Search for the cell housing the specified text and yield its [x, y] center coordinate. 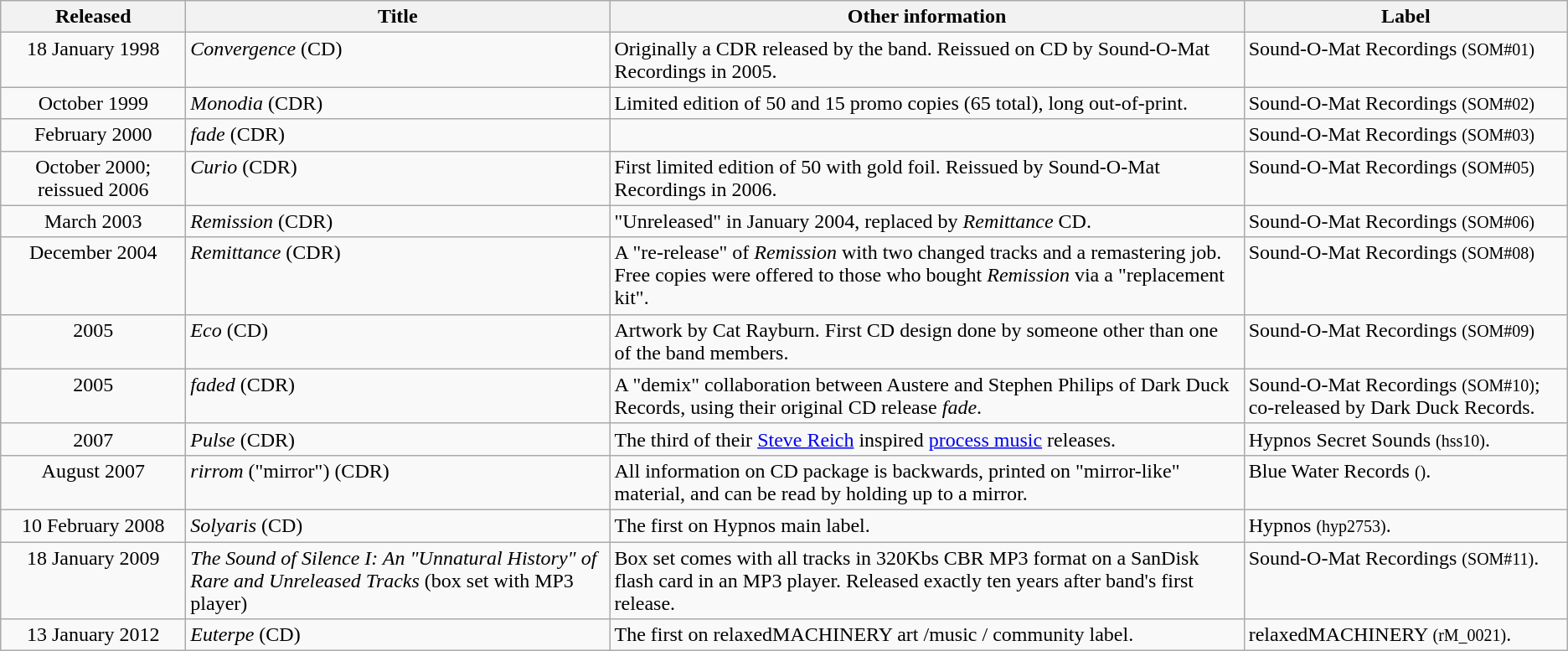
18 January 1998 [94, 60]
October 1999 [94, 103]
Artwork by Cat Rayburn. First CD design done by someone other than one of the band members. [926, 342]
Convergence (CD) [398, 60]
13 January 2012 [94, 635]
Released [94, 17]
Sound-O-Mat Recordings (SOM#10); co-released by Dark Duck Records. [1406, 395]
Sound-O-Mat Recordings (SOM#05) [1406, 178]
Sound-O-Mat Recordings (SOM#03) [1406, 135]
March 2003 [94, 221]
Sound-O-Mat Recordings (SOM#01) [1406, 60]
Sound-O-Mat Recordings (SOM#02) [1406, 103]
Remission (CDR) [398, 221]
Monodia (CDR) [398, 103]
Solyaris (CD) [398, 525]
First limited edition of 50 with gold foil. Reissued by Sound-O-Mat Recordings in 2006. [926, 178]
Label [1406, 17]
Blue Water Records (). [1406, 483]
The first on relaxedMACHINERY art /music / community label. [926, 635]
Euterpe (CD) [398, 635]
fade (CDR) [398, 135]
Hypnos (hyp2753). [1406, 525]
Sound-O-Mat Recordings (SOM#06) [1406, 221]
Sound-O-Mat Recordings (SOM#08) [1406, 276]
Title [398, 17]
February 2000 [94, 135]
A "demix" collaboration between Austere and Stephen Philips of Dark Duck Records, using their original CD release fade. [926, 395]
Remittance (CDR) [398, 276]
Other information [926, 17]
The first on Hypnos main label. [926, 525]
rirrom ("mirror") (CDR) [398, 483]
relaxedMACHINERY (rM_0021). [1406, 635]
December 2004 [94, 276]
Limited edition of 50 and 15 promo copies (65 total), long out-of-print. [926, 103]
All information on CD package is backwards, printed on "mirror-like" material, and can be read by holding up to a mirror. [926, 483]
Eco (CD) [398, 342]
October 2000; reissued 2006 [94, 178]
Sound-O-Mat Recordings (SOM#09) [1406, 342]
The Sound of Silence I: An "Unnatural History" of Rare and Unreleased Tracks (box set with MP3 player) [398, 580]
10 February 2008 [94, 525]
18 January 2009 [94, 580]
Hypnos Secret Sounds (hss10). [1406, 439]
Originally a CDR released by the band. Reissued on CD by Sound-O-Mat Recordings in 2005. [926, 60]
Pulse (CDR) [398, 439]
August 2007 [94, 483]
The third of their Steve Reich inspired process music releases. [926, 439]
2007 [94, 439]
Curio (CDR) [398, 178]
"Unreleased" in January 2004, replaced by Remittance CD. [926, 221]
faded (CDR) [398, 395]
Sound-O-Mat Recordings (SOM#11). [1406, 580]
